Detect which cell encompasses the target text, then output its (x, y) center coordinate. 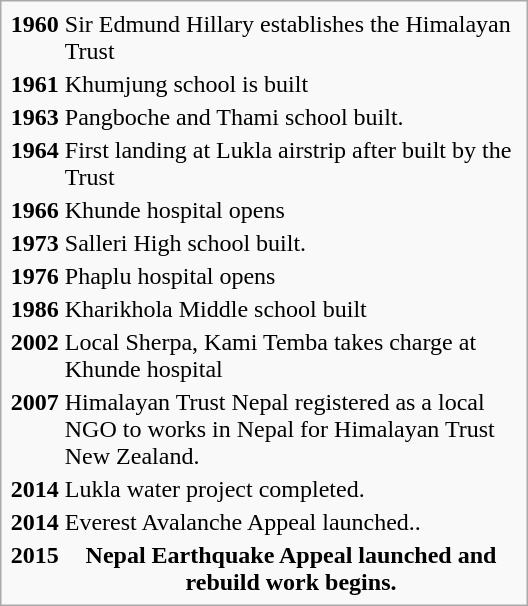
Lukla water project completed. (290, 489)
Kharikhola Middle school built (290, 309)
1961 (34, 84)
Local Sherpa, Kami Temba takes charge at Khunde hospital (290, 356)
First landing at Lukla airstrip after built by the Trust (290, 164)
Salleri High school built. (290, 243)
2007 (34, 429)
1960 (34, 38)
1976 (34, 276)
2015 (34, 568)
1966 (34, 210)
Pangboche and Thami school built. (290, 117)
2002 (34, 356)
Phaplu hospital opens (290, 276)
Himalayan Trust Nepal registered as a local NGO to works in Nepal for Himalayan Trust New Zealand. (290, 429)
1986 (34, 309)
1973 (34, 243)
Sir Edmund Hillary establishes the Himalayan Trust (290, 38)
Everest Avalanche Appeal launched.. (290, 522)
1963 (34, 117)
Khumjung school is built (290, 84)
1964 (34, 164)
Khunde hospital opens (290, 210)
Nepal Earthquake Appeal launched and rebuild work begins. (290, 568)
